Identify which cell holds the provided text, then report its (x, y) central coordinate. 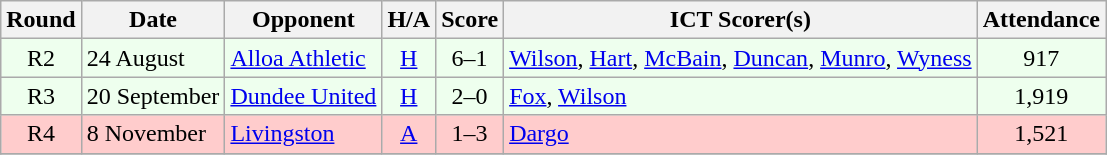
Date (153, 20)
ICT Scorer(s) (741, 20)
Livingston (304, 134)
Attendance (1041, 20)
1,521 (1041, 134)
8 November (153, 134)
Fox, Wilson (741, 96)
A (409, 134)
6–1 (470, 58)
Dundee United (304, 96)
R2 (41, 58)
Opponent (304, 20)
Dargo (741, 134)
H/A (409, 20)
2–0 (470, 96)
R3 (41, 96)
24 August (153, 58)
1–3 (470, 134)
Wilson, Hart, McBain, Duncan, Munro, Wyness (741, 58)
Alloa Athletic (304, 58)
Score (470, 20)
1,919 (1041, 96)
20 September (153, 96)
R4 (41, 134)
917 (1041, 58)
Round (41, 20)
